Identify which cell holds the provided text, then report its (x, y) central coordinate. 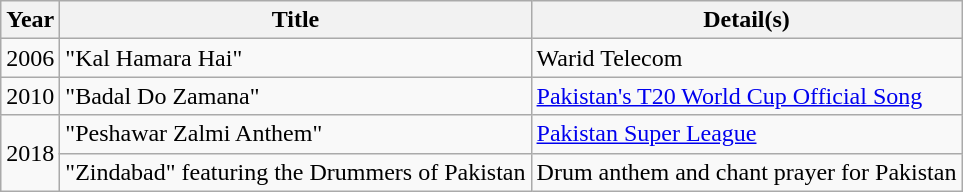
"Zindabad" featuring the Drummers of Pakistan (296, 172)
2006 (30, 58)
"Peshawar Zalmi Anthem" (296, 134)
Detail(s) (746, 20)
Year (30, 20)
Warid Telecom (746, 58)
Pakistan Super League (746, 134)
Drum anthem and chant prayer for Pakistan (746, 172)
"Kal Hamara Hai" (296, 58)
2018 (30, 153)
Pakistan's T20 World Cup Official Song (746, 96)
"Badal Do Zamana" (296, 96)
2010 (30, 96)
Title (296, 20)
